Detect which cell encompasses the target text, then output its (X, Y) center coordinate. 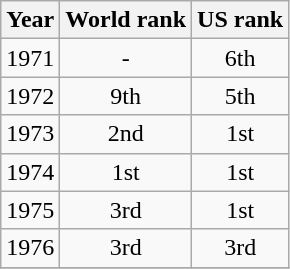
US rank (240, 20)
9th (126, 96)
Year (30, 20)
5th (240, 96)
6th (240, 58)
1971 (30, 58)
World rank (126, 20)
1973 (30, 134)
1975 (30, 210)
1972 (30, 96)
1974 (30, 172)
2nd (126, 134)
- (126, 58)
1976 (30, 248)
